Extract the [x, y] coordinate from the center of the cell holding the provided text.  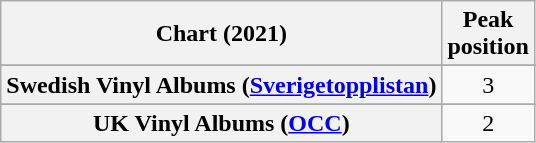
Peakposition [488, 34]
Chart (2021) [222, 34]
3 [488, 85]
Swedish Vinyl Albums (Sverigetopplistan) [222, 85]
2 [488, 123]
UK Vinyl Albums (OCC) [222, 123]
